Identify which cell holds the provided text, then report its (X, Y) central coordinate. 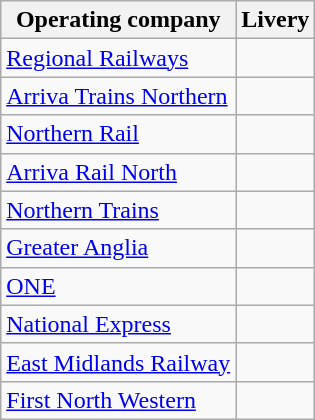
National Express (118, 324)
Greater Anglia (118, 248)
East Midlands Railway (118, 362)
Arriva Trains Northern (118, 96)
ONE (118, 286)
Operating company (118, 20)
Northern Rail (118, 134)
Arriva Rail North (118, 172)
Regional Railways (118, 58)
First North Western (118, 400)
Livery (276, 20)
Northern Trains (118, 210)
